Find where the given text appears and provide that cell's center as (X, Y) coordinate. 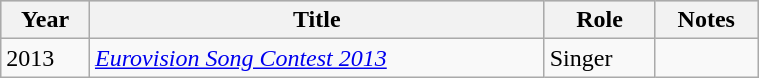
Notes (706, 20)
Eurovision Song Contest 2013 (316, 58)
Year (46, 20)
Singer (600, 58)
2013 (46, 58)
Role (600, 20)
Title (316, 20)
